Scan for the cell matching the given text and deliver its [X, Y] coordinate at center. 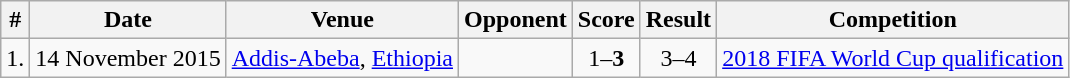
Addis-Abeba, Ethiopia [342, 58]
2018 FIFA World Cup qualification [893, 58]
1. [16, 58]
3–4 [678, 58]
Score [606, 20]
Competition [893, 20]
# [16, 20]
Date [128, 20]
Opponent [516, 20]
Venue [342, 20]
Result [678, 20]
14 November 2015 [128, 58]
1–3 [606, 58]
